Capture the cell that displays the provided text and extract its [x, y] central coordinate. 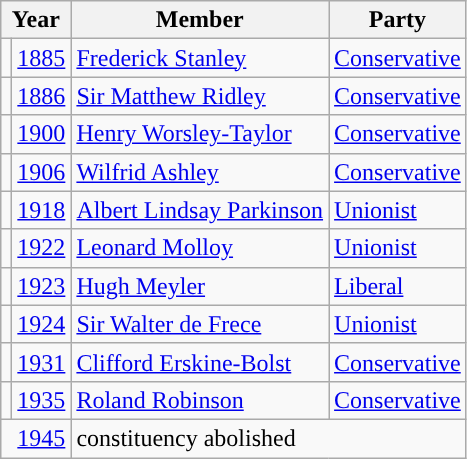
1945 [36, 438]
1885 [42, 58]
Clifford Erskine-Bolst [200, 362]
1886 [42, 96]
Frederick Stanley [200, 58]
Roland Robinson [200, 400]
Albert Lindsay Parkinson [200, 210]
constituency abolished [268, 438]
Year [36, 20]
1923 [42, 286]
1900 [42, 134]
Sir Walter de Frece [200, 324]
Member [200, 20]
Liberal [398, 286]
Henry Worsley-Taylor [200, 134]
1935 [42, 400]
Party [398, 20]
Sir Matthew Ridley [200, 96]
1906 [42, 172]
1931 [42, 362]
Hugh Meyler [200, 286]
Leonard Molloy [200, 248]
Wilfrid Ashley [200, 172]
1922 [42, 248]
1918 [42, 210]
1924 [42, 324]
